Locate the cell with the specified text and output its [x, y] center coordinate. 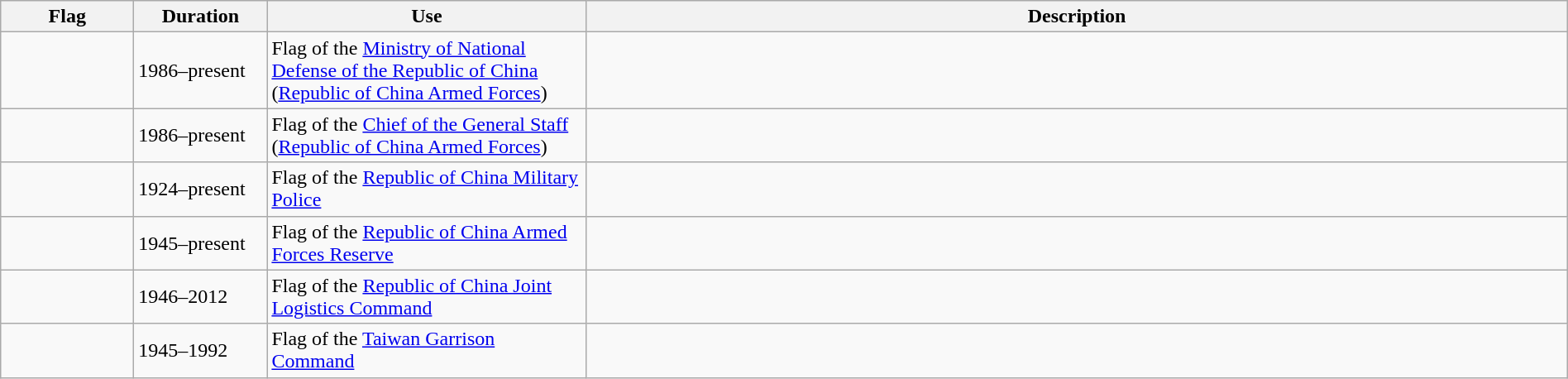
Flag of the Taiwan Garrison Command [427, 351]
Use [427, 17]
1945–present [200, 243]
Duration [200, 17]
1924–present [200, 189]
Flag of the Republic of China Joint Logistics Command [427, 296]
Flag of the Republic of China Armed Forces Reserve [427, 243]
Flag of the Ministry of National Defense of the Republic of China (Republic of China Armed Forces) [427, 70]
Description [1077, 17]
Flag of the Republic of China Military Police [427, 189]
Flag [68, 17]
1945–1992 [200, 351]
1946–2012 [200, 296]
Flag of the Chief of the General Staff (Republic of China Armed Forces) [427, 136]
